Return (X, Y) of the center of cell containing provided text 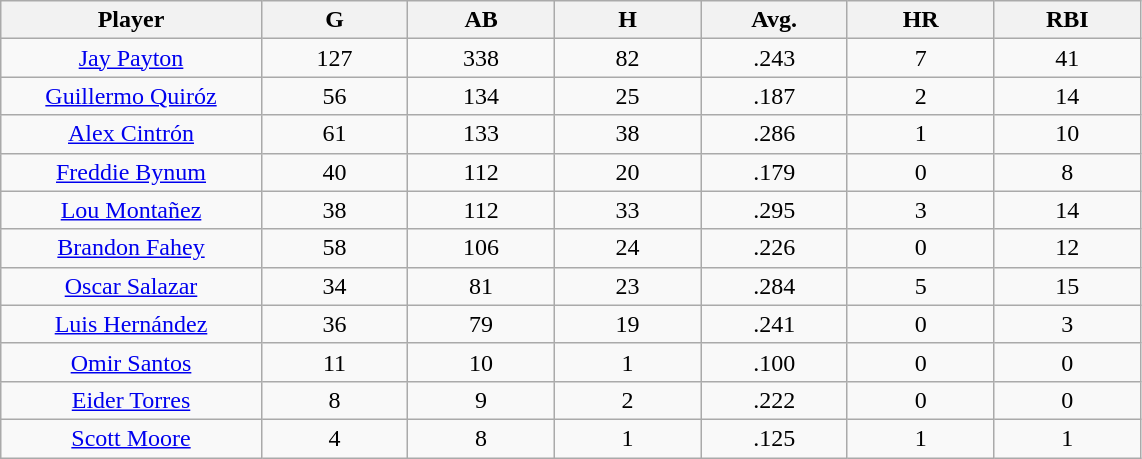
133 (482, 134)
58 (334, 248)
.286 (774, 134)
34 (334, 286)
15 (1068, 286)
.179 (774, 172)
127 (334, 58)
.100 (774, 362)
Guillermo Quiróz (132, 96)
Avg. (774, 20)
RBI (1068, 20)
Oscar Salazar (132, 286)
40 (334, 172)
7 (920, 58)
82 (628, 58)
33 (628, 210)
G (334, 20)
5 (920, 286)
4 (334, 438)
23 (628, 286)
.241 (774, 324)
.187 (774, 96)
Omir Santos (132, 362)
19 (628, 324)
24 (628, 248)
.295 (774, 210)
Alex Cintrón (132, 134)
.284 (774, 286)
81 (482, 286)
79 (482, 324)
25 (628, 96)
12 (1068, 248)
Eider Torres (132, 400)
Player (132, 20)
11 (334, 362)
Scott Moore (132, 438)
Brandon Fahey (132, 248)
.226 (774, 248)
.125 (774, 438)
Freddie Bynum (132, 172)
338 (482, 58)
HR (920, 20)
Luis Hernández (132, 324)
36 (334, 324)
H (628, 20)
Jay Payton (132, 58)
106 (482, 248)
56 (334, 96)
Lou Montañez (132, 210)
.243 (774, 58)
9 (482, 400)
20 (628, 172)
AB (482, 20)
41 (1068, 58)
.222 (774, 400)
61 (334, 134)
134 (482, 96)
